Determine the [x, y] coordinate at the center of the cell enclosing the given text.  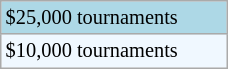
$10,000 tournaments [114, 51]
$25,000 tournaments [114, 17]
